Extract the (x, y) coordinate from the center of the cell holding the provided text.  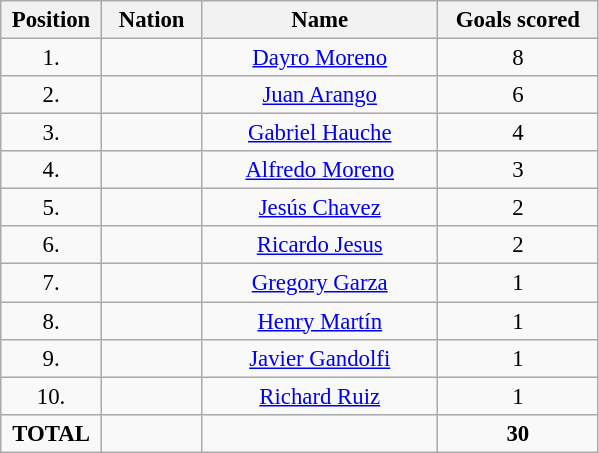
2. (52, 95)
4 (518, 133)
Name (320, 20)
10. (52, 396)
6 (518, 95)
Richard Ruiz (320, 396)
3. (52, 133)
TOTAL (52, 433)
Alfredo Moreno (320, 170)
6. (52, 245)
1. (52, 58)
Juan Arango (320, 95)
7. (52, 283)
Nation (152, 20)
Jesús Chavez (320, 208)
Javier Gandolfi (320, 358)
4. (52, 170)
8. (52, 321)
Dayro Moreno (320, 58)
Goals scored (518, 20)
Gabriel Hauche (320, 133)
Ricardo Jesus (320, 245)
Position (52, 20)
3 (518, 170)
Gregory Garza (320, 283)
9. (52, 358)
30 (518, 433)
5. (52, 208)
Henry Martín (320, 321)
8 (518, 58)
